Locate the cell with the specified text and output its [X, Y] center coordinate. 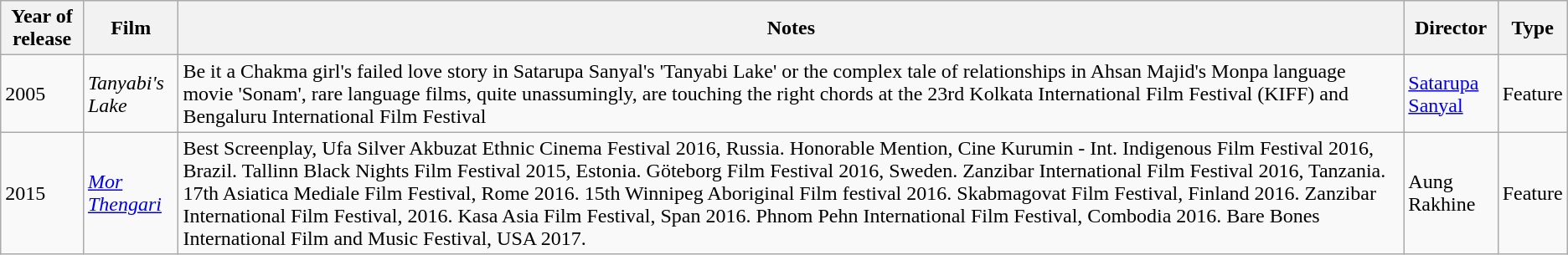
Tanyabi's Lake [131, 94]
Year of release [42, 28]
Satarupa Sanyal [1451, 94]
Type [1533, 28]
2015 [42, 193]
Film [131, 28]
Mor Thengari [131, 193]
2005 [42, 94]
Notes [791, 28]
Aung Rakhine [1451, 193]
Director [1451, 28]
